Search for the cell housing the specified text and yield its [X, Y] center coordinate. 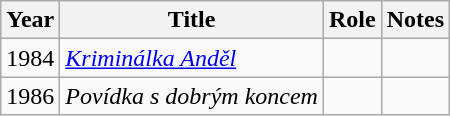
Notes [415, 20]
Role [352, 20]
1984 [30, 58]
Title [192, 20]
Year [30, 20]
1986 [30, 96]
Kriminálka Anděl [192, 58]
Povídka s dobrým koncem [192, 96]
